Return the (X, Y) coordinate for the center point of the cell that contains the specified text.  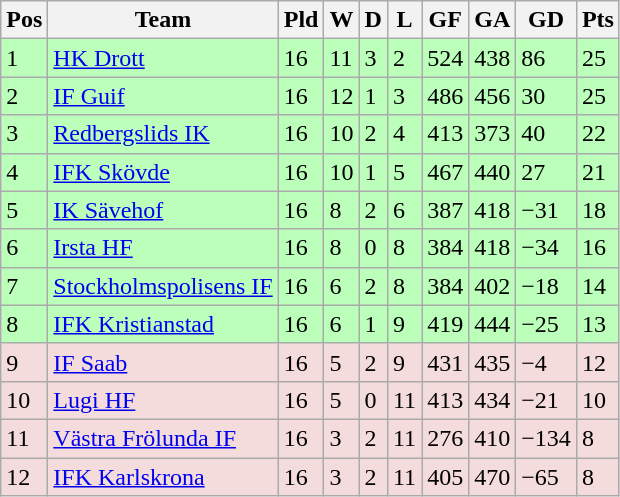
14 (598, 286)
444 (492, 324)
438 (492, 58)
−25 (546, 324)
410 (492, 438)
−21 (546, 400)
22 (598, 134)
IFK Skövde (163, 172)
W (342, 20)
GF (446, 20)
Team (163, 20)
7 (24, 286)
Irsta HF (163, 248)
405 (446, 477)
HK Drott (163, 58)
86 (546, 58)
Stockholmspolisens IF (163, 286)
456 (492, 96)
431 (446, 362)
434 (492, 400)
21 (598, 172)
387 (446, 210)
30 (546, 96)
L (404, 20)
Pos (24, 20)
IFK Karlskrona (163, 477)
IK Sävehof (163, 210)
−18 (546, 286)
Västra Frölunda IF (163, 438)
467 (446, 172)
GD (546, 20)
−4 (546, 362)
Redbergslids IK (163, 134)
IFK Kristianstad (163, 324)
470 (492, 477)
−65 (546, 477)
373 (492, 134)
18 (598, 210)
13 (598, 324)
D (373, 20)
402 (492, 286)
GA (492, 20)
276 (446, 438)
435 (492, 362)
27 (546, 172)
IF Guif (163, 96)
Pld (301, 20)
440 (492, 172)
−34 (546, 248)
40 (546, 134)
486 (446, 96)
−134 (546, 438)
−31 (546, 210)
IF Saab (163, 362)
Pts (598, 20)
524 (446, 58)
Lugi HF (163, 400)
419 (446, 324)
